Find where the given text appears and provide that cell's center as [X, Y] coordinate. 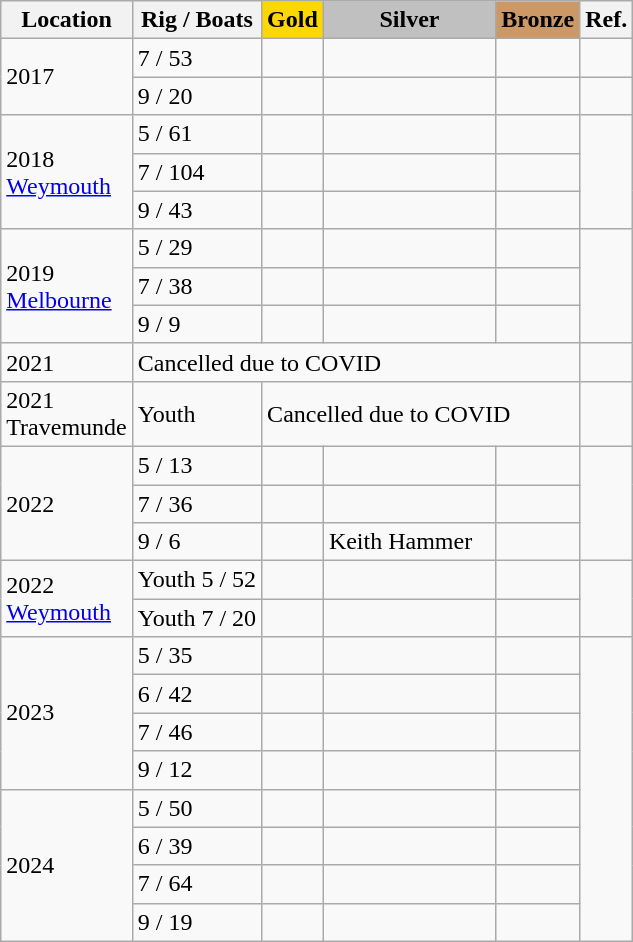
7 / 104 [196, 172]
9 / 6 [196, 542]
7 / 38 [196, 286]
Youth 5 / 52 [196, 580]
5 / 29 [196, 248]
Ref. [606, 20]
9 / 20 [196, 96]
9 / 12 [196, 770]
6 / 39 [196, 846]
2018 Weymouth [67, 172]
9 / 19 [196, 922]
9 / 9 [196, 324]
Location [67, 20]
5 / 61 [196, 134]
7 / 53 [196, 58]
7 / 46 [196, 732]
Gold [293, 20]
Youth [196, 414]
2019 Melbourne [67, 286]
Keith Hammer [409, 542]
2022 Weymouth [67, 599]
9 / 43 [196, 210]
6 / 42 [196, 694]
2017 [67, 77]
Rig / Boats [196, 20]
5 / 35 [196, 656]
2021 Travemunde [67, 414]
5 / 13 [196, 465]
2023 [67, 713]
5 / 50 [196, 808]
7 / 64 [196, 884]
2024 [67, 865]
Bronze [538, 20]
Silver [409, 20]
2021 [67, 362]
7 / 36 [196, 503]
2022 [67, 503]
Youth 7 / 20 [196, 618]
